Search for the cell housing the specified text and yield its (X, Y) center coordinate. 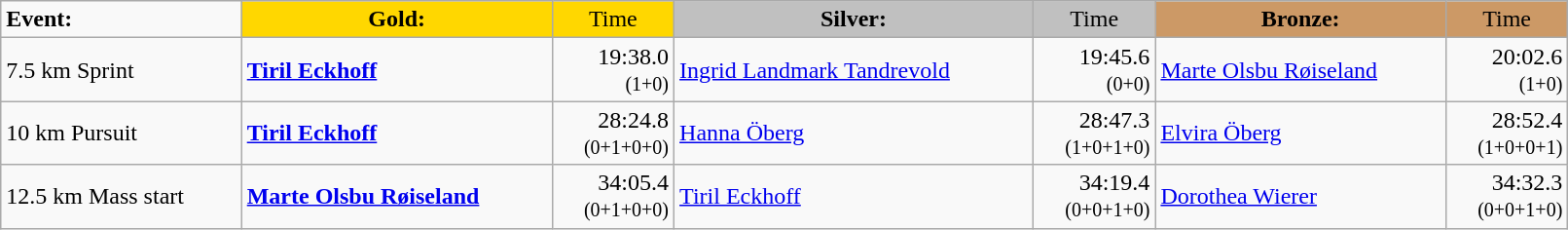
28:24.8(0+1+0+0) (613, 133)
Silver: (855, 19)
28:47.3(1+0+1+0) (1094, 133)
7.5 km Sprint (121, 70)
Bronze: (1300, 19)
Dorothea Wierer (1300, 197)
Elvira Öberg (1300, 133)
34:19.4(0+0+1+0) (1094, 197)
19:38.0(1+0) (613, 70)
Hanna Öberg (855, 133)
19:45.6(0+0) (1094, 70)
28:52.4(1+0+0+1) (1507, 133)
Ingrid Landmark Tandrevold (855, 70)
10 km Pursuit (121, 133)
34:05.4(0+1+0+0) (613, 197)
34:32.3(0+0+1+0) (1507, 197)
20:02.6(1+0) (1507, 70)
Gold: (397, 19)
Event: (121, 19)
12.5 km Mass start (121, 197)
